Locate the cell with the specified text and output its [x, y] center coordinate. 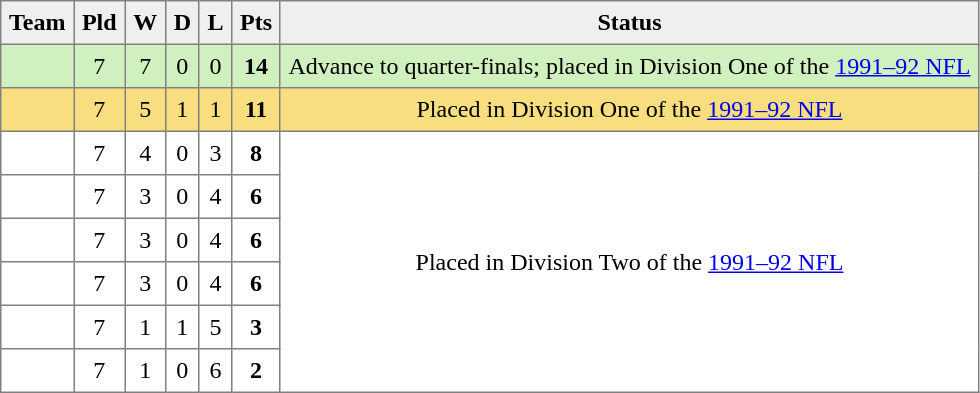
Pts [256, 23]
Status [630, 23]
Advance to quarter-finals; placed in Division One of the 1991–92 NFL [630, 66]
W [145, 23]
2 [256, 371]
L [216, 23]
Placed in Division Two of the 1991–92 NFL [630, 262]
Placed in Division One of the 1991–92 NFL [630, 110]
8 [256, 153]
14 [256, 66]
11 [256, 110]
Pld [100, 23]
D [182, 23]
Team [38, 23]
